Output the [x, y] coordinate of the center of the cell containing the given text.  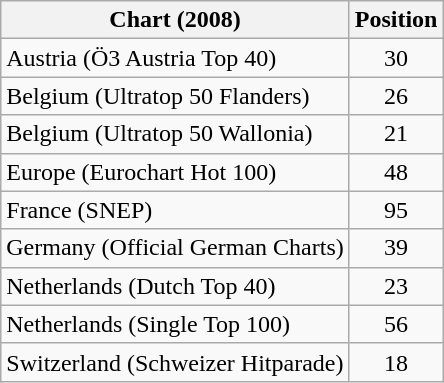
Position [396, 20]
Belgium (Ultratop 50 Flanders) [175, 96]
23 [396, 286]
48 [396, 172]
39 [396, 248]
Netherlands (Dutch Top 40) [175, 286]
Switzerland (Schweizer Hitparade) [175, 362]
Netherlands (Single Top 100) [175, 324]
18 [396, 362]
Austria (Ö3 Austria Top 40) [175, 58]
France (SNEP) [175, 210]
30 [396, 58]
26 [396, 96]
95 [396, 210]
56 [396, 324]
Europe (Eurochart Hot 100) [175, 172]
Chart (2008) [175, 20]
Germany (Official German Charts) [175, 248]
Belgium (Ultratop 50 Wallonia) [175, 134]
21 [396, 134]
